Extract the [x, y] coordinate from the center of the cell holding the provided text.  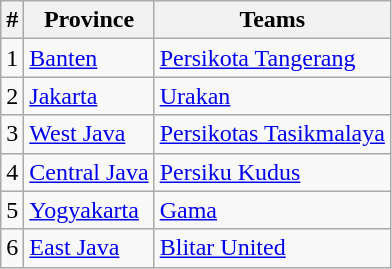
Persiku Kudus [272, 172]
East Java [89, 248]
Gama [272, 210]
Yogyakarta [89, 210]
Banten [89, 58]
3 [12, 134]
Persikotas Tasikmalaya [272, 134]
5 [12, 210]
4 [12, 172]
West Java [89, 134]
Teams [272, 20]
Blitar United [272, 248]
2 [12, 96]
Jakarta [89, 96]
# [12, 20]
Persikota Tangerang [272, 58]
6 [12, 248]
Urakan [272, 96]
Central Java [89, 172]
1 [12, 58]
Province [89, 20]
